Search for the cell housing the specified text and yield its [x, y] center coordinate. 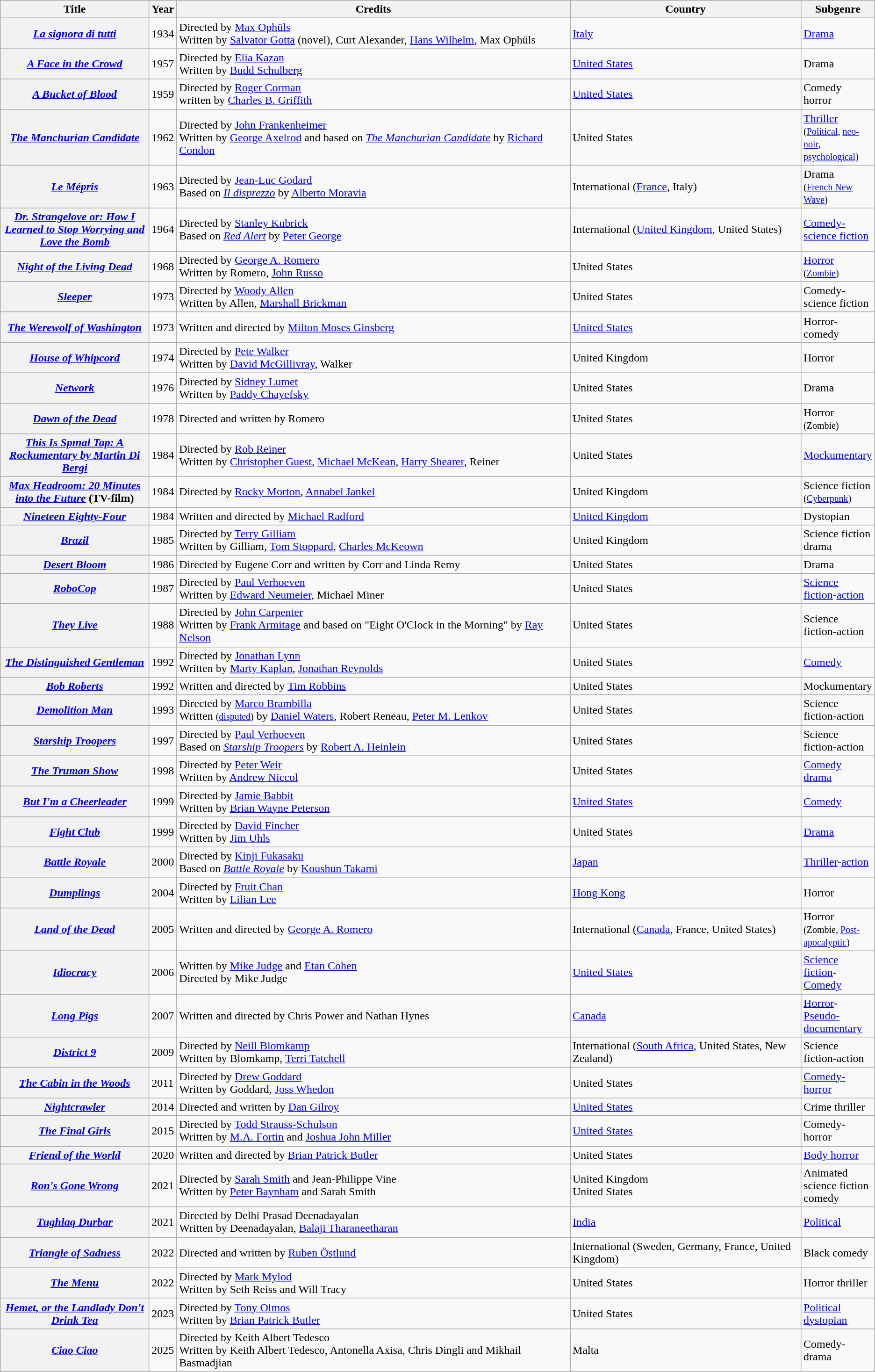
2025 [163, 1350]
Title [75, 9]
Land of the Dead [75, 930]
Directed by Rocky Morton, Annabel Jankel [373, 492]
Brazil [75, 541]
Dawn of the Dead [75, 418]
Directed by Woody AllenWritten by Allen, Marshall Brickman [373, 296]
2011 [163, 1083]
2000 [163, 862]
Night of the Living Dead [75, 267]
Directed by Jamie BabbitWritten by Brian Wayne Peterson [373, 802]
Horror-Pseudo-documentary [838, 1016]
This Is Spınal Tap: A Rockumentary by Martin Di Bergi [75, 455]
Battle Royale [75, 862]
Directed and written by Ruben Östlund [373, 1252]
Horror-comedy [838, 327]
Thriller-action [838, 862]
Directed by Paul VerhoevenWritten by Edward Neumeier, Michael Miner [373, 588]
1978 [163, 418]
Directed by Sidney LumetWritten by Paddy Chayefsky [373, 388]
Directed by Drew GoddardWritten by Goddard, Joss Whedon [373, 1083]
Ciao Ciao [75, 1350]
Directed by Keith Albert TedescoWritten by Keith Albert Tedesco, Antonella Axisa, Chris Dingli and Mikhail Basmadjian [373, 1350]
Network [75, 388]
Written and directed by Michael Radford [373, 516]
1968 [163, 267]
Subgenre [838, 9]
2014 [163, 1107]
Science fiction-Comedy [838, 973]
Ron's Gone Wrong [75, 1185]
The Final Girls [75, 1131]
Horror thriller [838, 1283]
1963 [163, 187]
The Werewolf of Washington [75, 327]
1962 [163, 137]
Long Pigs [75, 1016]
The Cabin in the Woods [75, 1083]
Directed by David FincherWritten by Jim Uhls [373, 831]
2004 [163, 892]
Drama(French New Wave) [838, 187]
Directed by Elia KazanWritten by Budd Schulberg [373, 64]
Horror(Zombie, Post-apocalyptic) [838, 930]
Written by Mike Judge and Etan CohenDirected by Mike Judge [373, 973]
International (France, Italy) [686, 187]
1998 [163, 771]
Hemet, or the Landlady Don't Drink Tea [75, 1313]
Comedy horror [838, 94]
2020 [163, 1155]
Dumplings [75, 892]
Political dystopian [838, 1313]
Directed by Jean-Luc GodardBased on Il disprezzo by Alberto Moravia [373, 187]
Max Headroom: 20 Minutes into the Future (TV-film) [75, 492]
2015 [163, 1131]
2009 [163, 1052]
Directed by Mark Mylod Written by Seth Reiss and Will Tracy [373, 1283]
Year [163, 9]
Directed by Stanley KubrickBased on Red Alert by Peter George [373, 230]
Directed by John FrankenheimerWritten by George Axelrod and based on The Manchurian Candidate by Richard Condon [373, 137]
Nineteen Eighty-Four [75, 516]
1974 [163, 357]
Directed by Max OphülsWritten by Salvator Gotta (novel), Curt Alexander, Hans Wilhelm, Max Ophüls [373, 34]
Credits [373, 9]
Directed and written by Dan Gilroy [373, 1107]
Animated science fiction comedy [838, 1185]
They Live [75, 625]
1987 [163, 588]
Tughlaq Durbar [75, 1222]
Sleeper [75, 296]
Directed by Pete WalkerWritten by David McGillivray, Walker [373, 357]
Bob Roberts [75, 686]
Written and directed by Chris Power and Nathan Hynes [373, 1016]
Written and directed by George A. Romero [373, 930]
Directed by Delhi Prasad DeenadayalanWritten by Deenadayalan, Balaji Tharaneetharan [373, 1222]
Written and directed by Milton Moses Ginsberg [373, 327]
House of Whipcord [75, 357]
International (South Africa, United States, New Zealand) [686, 1052]
Directed by Fruit ChanWritten by Lilian Lee [373, 892]
2005 [163, 930]
Directed by Peter WeirWritten by Andrew Niccol [373, 771]
Directed by Neill BlomkampWritten by Blomkamp, Terri Tatchell [373, 1052]
Dystopian [838, 516]
Body horror [838, 1155]
2006 [163, 973]
Directed and written by Romero [373, 418]
Triangle of Sadness [75, 1252]
2007 [163, 1016]
District 9 [75, 1052]
Country [686, 9]
Science fiction drama [838, 541]
International (Canada, France, United States) [686, 930]
Written and directed by Brian Patrick Butler [373, 1155]
Directed by Eugene Corr and written by Corr and Linda Remy [373, 564]
A Bucket of Blood [75, 94]
Nightcrawler [75, 1107]
Italy [686, 34]
Canada [686, 1016]
Starship Troopers [75, 741]
The Distinguished Gentleman [75, 662]
1985 [163, 541]
A Face in the Crowd [75, 64]
RoboCop [75, 588]
2023 [163, 1313]
Malta [686, 1350]
Comedy drama [838, 771]
Directed by Todd Strauss-SchulsonWritten by M.A. Fortin and Joshua John Miller [373, 1131]
Directed by Roger Cormanwritten by Charles B. Griffith [373, 94]
Directed by Sarah Smith and Jean-Philippe VineWritten by Peter Baynham and Sarah Smith [373, 1185]
The Manchurian Candidate [75, 137]
The Menu [75, 1283]
1976 [163, 388]
International (United Kingdom, United States) [686, 230]
1957 [163, 64]
Comedy-drama [838, 1350]
India [686, 1222]
Directed by Rob ReinerWritten by Christopher Guest, Michael McKean, Harry Shearer, Reiner [373, 455]
Directed by Kinji FukasakuBased on Battle Royale by Koushun Takami [373, 862]
Directed by Tony OlmosWritten by Brian Patrick Butler [373, 1313]
Science fiction (Cyberpunk) [838, 492]
Crime thriller [838, 1107]
Idiocracy [75, 973]
Le Mépris [75, 187]
Thriller (Political, neo-noir, psychological) [838, 137]
1959 [163, 94]
Dr. Strangelove or: How I Learned to Stop Worrying and Love the Bomb [75, 230]
1988 [163, 625]
1993 [163, 710]
Japan [686, 862]
Friend of the World [75, 1155]
Directed by Terry GilliamWritten by Gilliam, Tom Stoppard, Charles McKeown [373, 541]
United KingdomUnited States [686, 1185]
The Truman Show [75, 771]
La signora di tutti [75, 34]
Directed by Paul VerhoevenBased on Starship Troopers by Robert A. Heinlein [373, 741]
Hong Kong [686, 892]
1986 [163, 564]
Political [838, 1222]
Demolition Man [75, 710]
1997 [163, 741]
Written and directed by Tim Robbins [373, 686]
But I'm a Cheerleader [75, 802]
Fight Club [75, 831]
Black comedy [838, 1252]
Directed by George A. RomeroWritten by Romero, John Russo [373, 267]
Desert Bloom [75, 564]
International (Sweden, Germany, France, United Kingdom) [686, 1252]
Directed by John CarpenterWritten by Frank Armitage and based on "Eight O'Clock in the Morning" by Ray Nelson [373, 625]
Directed by Jonathan LynnWritten by Marty Kaplan, Jonathan Reynolds [373, 662]
1934 [163, 34]
Directed by Marco BrambillaWritten (disputed) by Daniel Waters, Robert Reneau, Peter M. Lenkov [373, 710]
1964 [163, 230]
